Scan for the cell matching the given text and deliver its (x, y) coordinate at center. 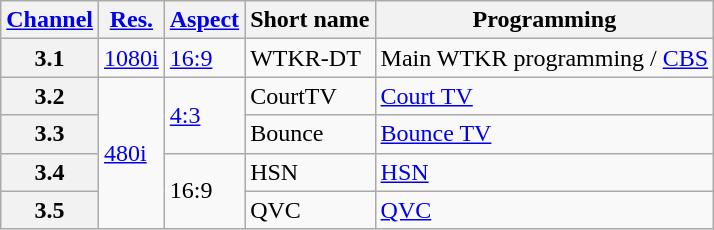
Programming (544, 20)
Aspect (204, 20)
3.4 (50, 172)
Channel (50, 20)
CourtTV (310, 96)
4:3 (204, 115)
Main WTKR programming / CBS (544, 58)
Bounce (310, 134)
3.3 (50, 134)
Bounce TV (544, 134)
Court TV (544, 96)
3.5 (50, 210)
WTKR-DT (310, 58)
3.1 (50, 58)
480i (132, 153)
Short name (310, 20)
1080i (132, 58)
3.2 (50, 96)
Res. (132, 20)
